Pinpoint the cell where the given text exists, returning its (X, Y) midpoint coordinate. 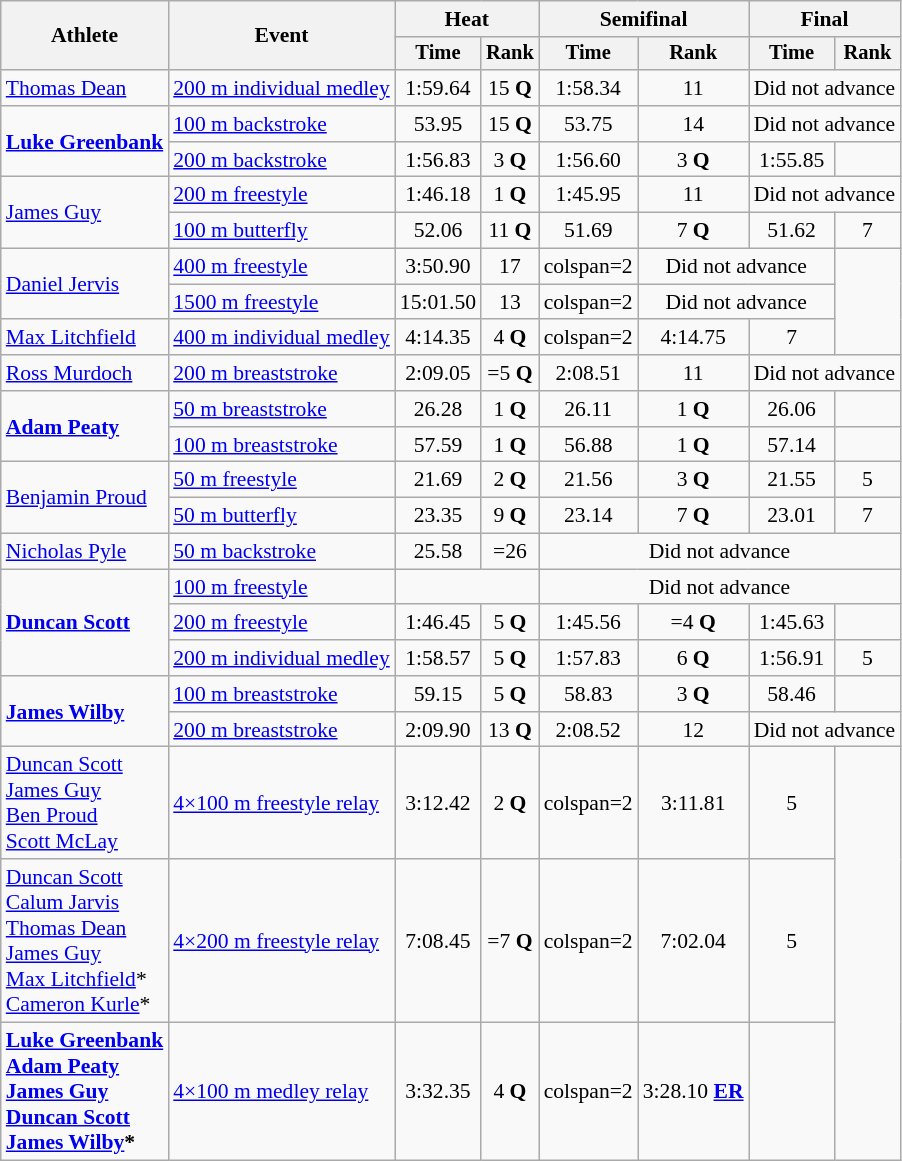
Event (282, 36)
Nicholas Pyle (84, 552)
1:56.91 (792, 658)
4:14.35 (438, 338)
=26 (510, 552)
50 m butterfly (282, 516)
23.35 (438, 516)
Duncan ScottCalum JarvisThomas DeanJames GuyMax Litchfield*Cameron Kurle* (84, 940)
59.15 (438, 694)
7:02.04 (694, 940)
James Wilby (84, 712)
50 m breaststroke (282, 409)
9 Q (510, 516)
100 m backstroke (282, 124)
100 m freestyle (282, 587)
56.88 (588, 445)
1:46.45 (438, 623)
15:01.50 (438, 302)
1:45.56 (588, 623)
21.69 (438, 480)
=5 Q (510, 373)
Benjamin Proud (84, 498)
3:12.42 (438, 803)
1:56.83 (438, 160)
2:09.05 (438, 373)
26.06 (792, 409)
Adam Peaty (84, 426)
21.56 (588, 480)
4×100 m freestyle relay (282, 803)
1500 m freestyle (282, 302)
25.58 (438, 552)
58.46 (792, 694)
26.11 (588, 409)
51.69 (588, 231)
=7 Q (510, 940)
3:11.81 (694, 803)
Heat (467, 19)
=4 Q (694, 623)
4:14.75 (694, 338)
13 (510, 302)
53.75 (588, 124)
1:56.60 (588, 160)
Luke Greenbank (84, 142)
400 m individual medley (282, 338)
2:08.51 (588, 373)
23.14 (588, 516)
51.62 (792, 231)
3:28.10 ER (694, 1092)
1:46.18 (438, 195)
1:58.57 (438, 658)
3:50.90 (438, 267)
1:55.85 (792, 160)
26.28 (438, 409)
4×100 m medley relay (282, 1092)
James Guy (84, 212)
200 m backstroke (282, 160)
1:57.83 (588, 658)
50 m backstroke (282, 552)
100 m butterfly (282, 231)
Athlete (84, 36)
23.01 (792, 516)
1:59.64 (438, 88)
6 Q (694, 658)
Semifinal (644, 19)
Duncan ScottJames GuyBen ProudScott McLay (84, 803)
14 (694, 124)
2:09.90 (438, 730)
Luke GreenbankAdam PeatyJames GuyDuncan ScottJames Wilby* (84, 1092)
Duncan Scott (84, 622)
1:45.95 (588, 195)
Thomas Dean (84, 88)
7:08.45 (438, 940)
57.59 (438, 445)
Daniel Jervis (84, 284)
50 m freestyle (282, 480)
57.14 (792, 445)
17 (510, 267)
58.83 (588, 694)
12 (694, 730)
Ross Murdoch (84, 373)
Max Litchfield (84, 338)
3:32.35 (438, 1092)
400 m freestyle (282, 267)
53.95 (438, 124)
Final (825, 19)
52.06 (438, 231)
2:08.52 (588, 730)
21.55 (792, 480)
1:45.63 (792, 623)
11 Q (510, 231)
1:58.34 (588, 88)
4×200 m freestyle relay (282, 940)
13 Q (510, 730)
